Capture the cell that displays the provided text and extract its [X, Y] central coordinate. 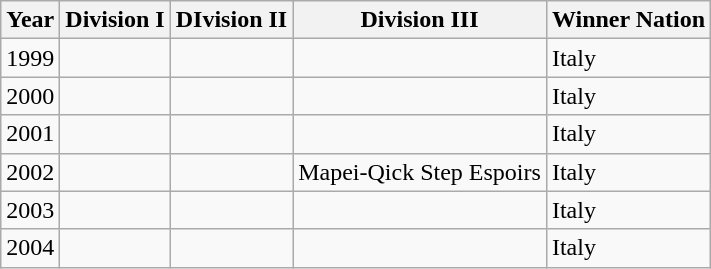
2002 [30, 172]
2004 [30, 248]
DIvision II [231, 20]
Division I [115, 20]
2001 [30, 134]
Year [30, 20]
2000 [30, 96]
Division III [420, 20]
Winner Nation [628, 20]
2003 [30, 210]
Mapei-Qick Step Espoirs [420, 172]
1999 [30, 58]
